Find where the given text appears and provide that cell's center as (x, y) coordinate. 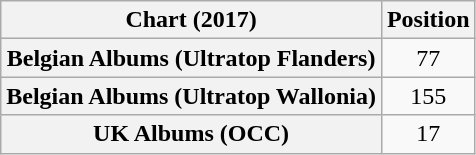
UK Albums (OCC) (192, 134)
Position (428, 20)
17 (428, 134)
Belgian Albums (Ultratop Flanders) (192, 58)
Chart (2017) (192, 20)
77 (428, 58)
155 (428, 96)
Belgian Albums (Ultratop Wallonia) (192, 96)
